Output the [x, y] coordinate of the center of the cell containing the given text.  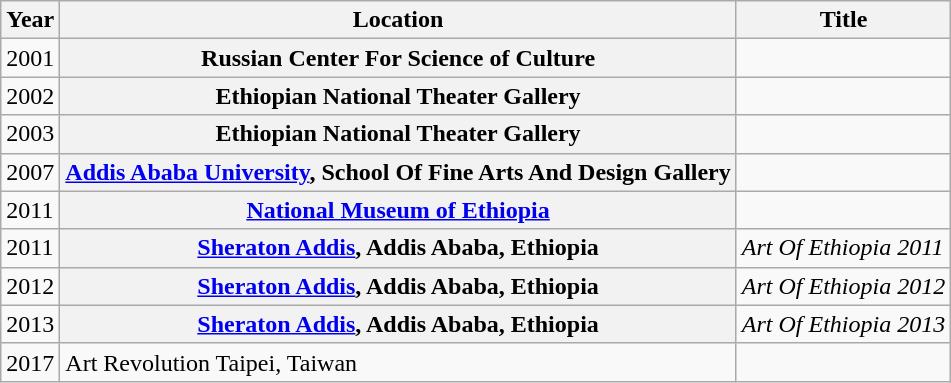
National Museum of Ethiopia [398, 210]
Title [843, 20]
Art Of Ethiopia 2011 [843, 248]
2001 [30, 58]
Russian Center For Science of Culture [398, 58]
Art Of Ethiopia 2012 [843, 286]
2007 [30, 172]
2002 [30, 96]
2012 [30, 286]
Year [30, 20]
2013 [30, 324]
2017 [30, 362]
Art Of Ethiopia 2013 [843, 324]
2003 [30, 134]
Location [398, 20]
Addis Ababa University, School Of Fine Arts And Design Gallery [398, 172]
Art Revolution Taipei, Taiwan [398, 362]
